Capture the cell that displays the provided text and extract its (x, y) central coordinate. 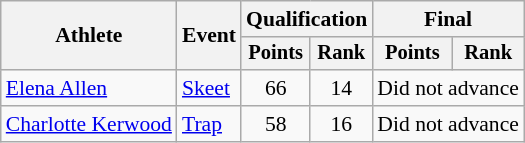
66 (276, 88)
Event (209, 36)
Elena Allen (89, 88)
Trap (209, 124)
Final (448, 19)
16 (341, 124)
58 (276, 124)
Athlete (89, 36)
Skeet (209, 88)
Charlotte Kerwood (89, 124)
14 (341, 88)
Qualification (306, 19)
